Capture the cell that displays the provided text and extract its (x, y) central coordinate. 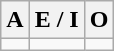
O (99, 20)
E / I (56, 20)
A (15, 20)
